From the cell containing the given text, extract its center point as (X, Y) coordinate. 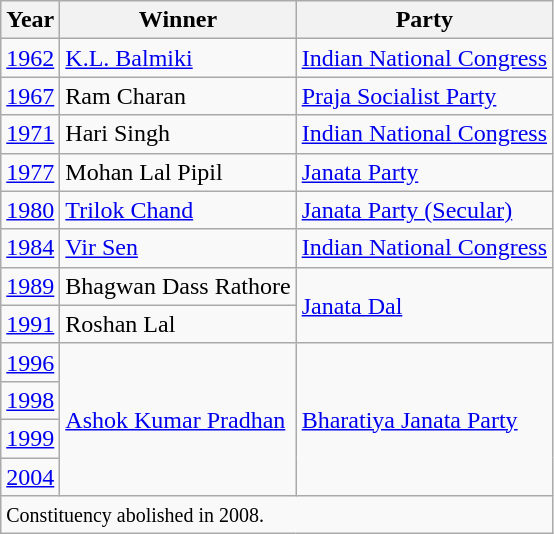
1967 (30, 96)
Bhagwan Dass Rathore (178, 286)
Roshan Lal (178, 324)
Ram Charan (178, 96)
Winner (178, 20)
Hari Singh (178, 134)
K.L. Balmiki (178, 58)
Praja Socialist Party (424, 96)
1977 (30, 172)
1998 (30, 400)
1989 (30, 286)
Year (30, 20)
Ashok Kumar Pradhan (178, 419)
1971 (30, 134)
Mohan Lal Pipil (178, 172)
1962 (30, 58)
1996 (30, 362)
2004 (30, 477)
1991 (30, 324)
1999 (30, 438)
Janata Party (424, 172)
Bharatiya Janata Party (424, 419)
1980 (30, 210)
Janata Dal (424, 305)
Vir Sen (178, 248)
Janata Party (Secular) (424, 210)
Trilok Chand (178, 210)
Constituency abolished in 2008. (277, 515)
1984 (30, 248)
Party (424, 20)
